From the cell containing the given text, extract its center point as (x, y) coordinate. 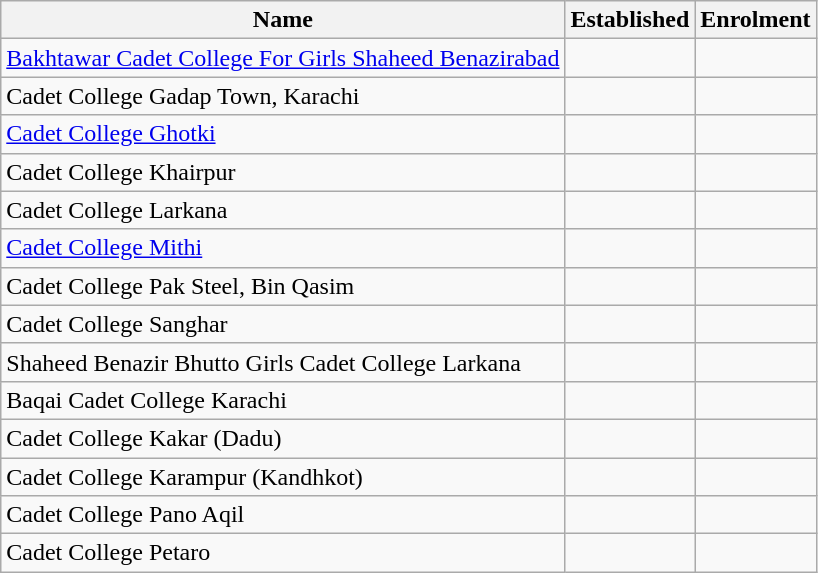
Cadet College Khairpur (283, 172)
Cadet College Petaro (283, 553)
Cadet College Sanghar (283, 324)
Cadet College Karampur (Kandhkot) (283, 477)
Shaheed Benazir Bhutto Girls Cadet College Larkana (283, 362)
Established (630, 20)
Cadet College Gadap Town, Karachi (283, 96)
Name (283, 20)
Baqai Cadet College Karachi (283, 400)
Cadet College Pano Aqil (283, 515)
Bakhtawar Cadet College For Girls Shaheed Benazirabad (283, 58)
Cadet College Pak Steel, Bin Qasim (283, 286)
Cadet College Kakar (Dadu) (283, 438)
Cadet College Larkana (283, 210)
Cadet College Mithi (283, 248)
Enrolment (756, 20)
Cadet College Ghotki (283, 134)
